Capture the cell that displays the provided text and extract its (x, y) central coordinate. 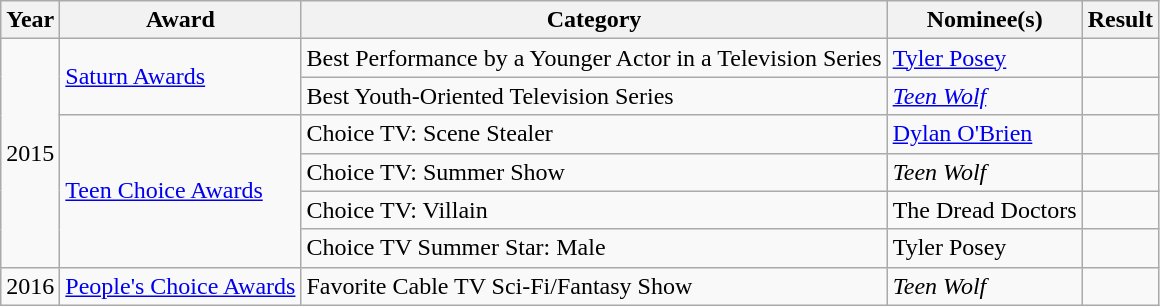
Saturn Awards (180, 77)
Best Performance by a Younger Actor in a Television Series (594, 58)
Choice TV: Summer Show (594, 172)
Teen Choice Awards (180, 191)
2016 (30, 286)
Dylan O'Brien (984, 134)
Choice TV: Villain (594, 210)
Best Youth-Oriented Television Series (594, 96)
Award (180, 20)
The Dread Doctors (984, 210)
Year (30, 20)
2015 (30, 153)
Favorite Cable TV Sci-Fi/Fantasy Show (594, 286)
Category (594, 20)
Result (1120, 20)
Nominee(s) (984, 20)
Choice TV: Scene Stealer (594, 134)
People's Choice Awards (180, 286)
Choice TV Summer Star: Male (594, 248)
